Provide the [X, Y] coordinate of the cell's center where the given text is located.  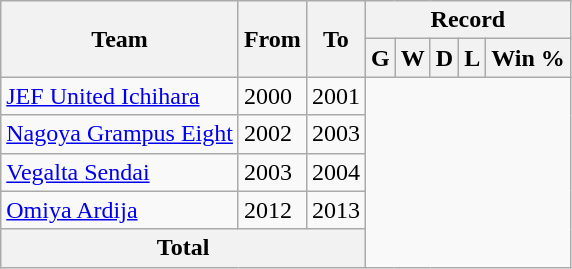
Record [468, 20]
2004 [336, 172]
From [272, 39]
2000 [272, 96]
Omiya Ardija [120, 210]
Win % [528, 58]
2013 [336, 210]
Total [184, 248]
To [336, 39]
2012 [272, 210]
D [444, 58]
JEF United Ichihara [120, 96]
Vegalta Sendai [120, 172]
L [472, 58]
Nagoya Grampus Eight [120, 134]
Team [120, 39]
2002 [272, 134]
2001 [336, 96]
G [380, 58]
W [412, 58]
